Return the [x, y] coordinate for the center point of the cell that contains the specified text.  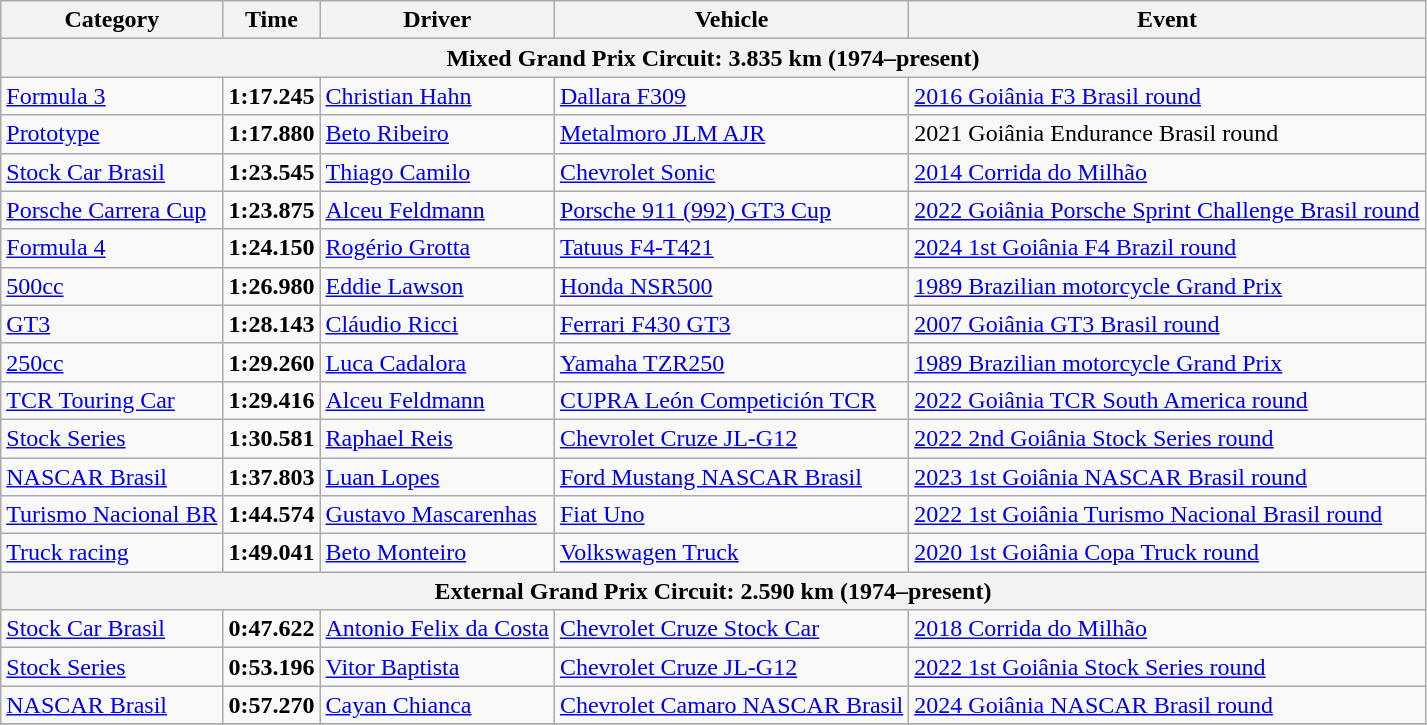
250cc [112, 362]
2021 Goiânia Endurance Brasil round [1167, 134]
TCR Touring Car [112, 400]
1:17.245 [272, 96]
0:57.270 [272, 705]
2007 Goiânia GT3 Brasil round [1167, 324]
2016 Goiânia F3 Brasil round [1167, 96]
Christian Hahn [437, 96]
1:24.150 [272, 248]
Rogério Grotta [437, 248]
Formula 4 [112, 248]
Yamaha TZR250 [731, 362]
Beto Ribeiro [437, 134]
2014 Corrida do Milhão [1167, 172]
Fiat Uno [731, 515]
2024 Goiânia NASCAR Brasil round [1167, 705]
2020 1st Goiânia Copa Truck round [1167, 553]
0:53.196 [272, 667]
1:23.545 [272, 172]
Category [112, 20]
1:49.041 [272, 553]
Vehicle [731, 20]
Ferrari F430 GT3 [731, 324]
Honda NSR500 [731, 286]
External Grand Prix Circuit: 2.590 km (1974–present) [713, 591]
2022 1st Goiânia Turismo Nacional Brasil round [1167, 515]
Beto Monteiro [437, 553]
Chevrolet Cruze Stock Car [731, 629]
Porsche 911 (992) GT3 Cup [731, 210]
Volkswagen Truck [731, 553]
Truck racing [112, 553]
2018 Corrida do Milhão [1167, 629]
Turismo Nacional BR [112, 515]
Porsche Carrera Cup [112, 210]
Metalmoro JLM AJR [731, 134]
Formula 3 [112, 96]
1:30.581 [272, 438]
1:28.143 [272, 324]
500cc [112, 286]
1:44.574 [272, 515]
2022 2nd Goiânia Stock Series round [1167, 438]
CUPRA León Competición TCR [731, 400]
Prototype [112, 134]
2022 Goiânia Porsche Sprint Challenge Brasil round [1167, 210]
Cayan Chianca [437, 705]
2022 1st Goiânia Stock Series round [1167, 667]
Tatuus F4-T421 [731, 248]
Chevrolet Camaro NASCAR Brasil [731, 705]
Driver [437, 20]
2023 1st Goiânia NASCAR Brasil round [1167, 477]
Thiago Camilo [437, 172]
Time [272, 20]
1:26.980 [272, 286]
2024 1st Goiânia F4 Brazil round [1167, 248]
1:23.875 [272, 210]
Luan Lopes [437, 477]
Eddie Lawson [437, 286]
Vitor Baptista [437, 667]
1:17.880 [272, 134]
Event [1167, 20]
Luca Cadalora [437, 362]
Cláudio Ricci [437, 324]
Antonio Felix da Costa [437, 629]
1:29.416 [272, 400]
1:37.803 [272, 477]
Ford Mustang NASCAR Brasil [731, 477]
1:29.260 [272, 362]
Mixed Grand Prix Circuit: 3.835 km (1974–present) [713, 58]
0:47.622 [272, 629]
Gustavo Mascarenhas [437, 515]
GT3 [112, 324]
2022 Goiânia TCR South America round [1167, 400]
Raphael Reis [437, 438]
Chevrolet Sonic [731, 172]
Dallara F309 [731, 96]
